Extract the [x, y] coordinate from the center of the cell holding the provided text.  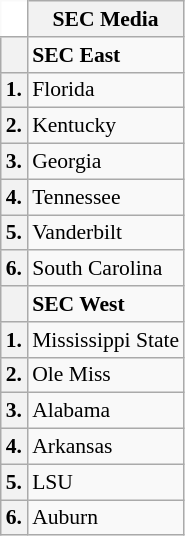
SEC Media [106, 19]
Ole Miss [106, 375]
Mississippi State [106, 340]
Vanderbilt [106, 233]
Kentucky [106, 126]
Tennessee [106, 197]
Arkansas [106, 447]
SEC East [106, 55]
Florida [106, 90]
South Carolina [106, 269]
Georgia [106, 162]
SEC West [106, 304]
LSU [106, 482]
Auburn [106, 518]
Alabama [106, 411]
